Return the (x, y) coordinate for the center point of the cell that contains the specified text.  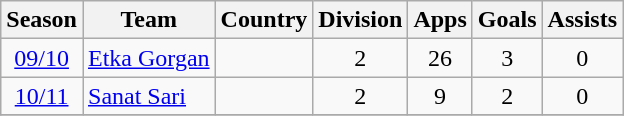
Team (148, 20)
Season (42, 20)
Apps (440, 20)
Country (264, 20)
Etka Gorgan (148, 58)
9 (440, 96)
3 (507, 58)
Assists (582, 20)
Sanat Sari (148, 96)
10/11 (42, 96)
Goals (507, 20)
Division (360, 20)
09/10 (42, 58)
26 (440, 58)
